From the cell containing the given text, extract its center point as (X, Y) coordinate. 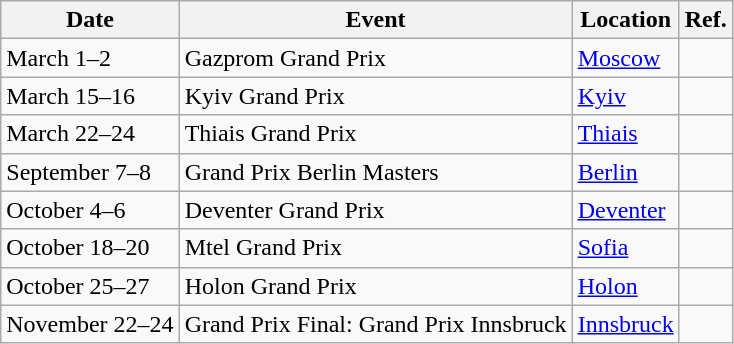
Ref. (706, 20)
Kyiv (626, 96)
Deventer Grand Prix (376, 210)
Event (376, 20)
Grand Prix Final: Grand Prix Innsbruck (376, 324)
Kyiv Grand Prix (376, 96)
Holon (626, 286)
Berlin (626, 172)
Innsbruck (626, 324)
March 1–2 (90, 58)
Thiais (626, 134)
Mtel Grand Prix (376, 248)
Deventer (626, 210)
Date (90, 20)
October 4–6 (90, 210)
Moscow (626, 58)
March 15–16 (90, 96)
Gazprom Grand Prix (376, 58)
Thiais Grand Prix (376, 134)
October 18–20 (90, 248)
Sofia (626, 248)
Holon Grand Prix (376, 286)
Grand Prix Berlin Masters (376, 172)
March 22–24 (90, 134)
Location (626, 20)
November 22–24 (90, 324)
September 7–8 (90, 172)
October 25–27 (90, 286)
